Return [x, y] of the center of cell containing provided text 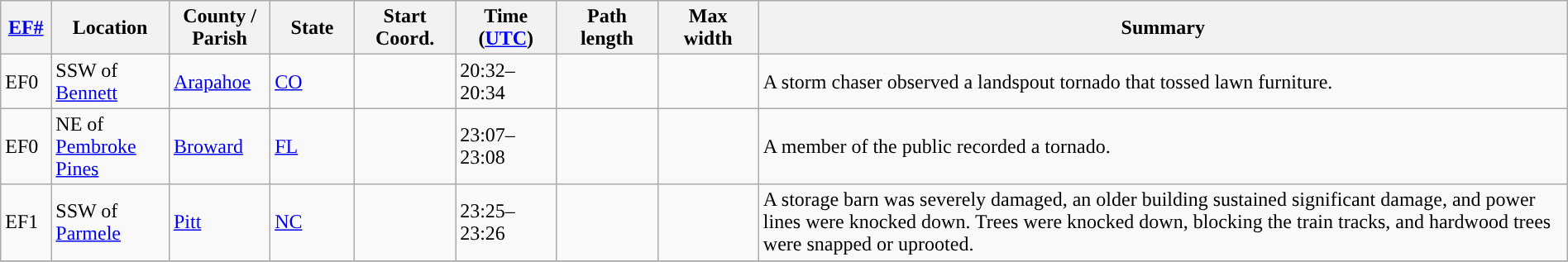
23:25–23:26 [506, 222]
State [313, 28]
County / Parish [219, 28]
EF1 [26, 222]
A member of the public recorded a tornado. [1163, 146]
SSW of Bennett [111, 81]
Arapahoe [219, 81]
Start Coord. [404, 28]
Path length [607, 28]
SSW of Parmele [111, 222]
NC [313, 222]
23:07–23:08 [506, 146]
Pitt [219, 222]
NE of Pembroke Pines [111, 146]
20:32–20:34 [506, 81]
Summary [1163, 28]
Location [111, 28]
CO [313, 81]
Broward [219, 146]
A storm chaser observed a landspout tornado that tossed lawn furniture. [1163, 81]
Time (UTC) [506, 28]
EF# [26, 28]
FL [313, 146]
Max width [708, 28]
